Determine the (x, y) coordinate at the center of the cell enclosing the given text.  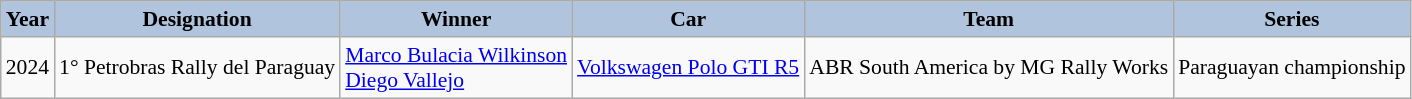
Volkswagen Polo GTI R5 (688, 68)
Paraguayan championship (1292, 68)
Year (28, 19)
Winner (456, 19)
Designation (197, 19)
Marco Bulacia Wilkinson Diego Vallejo (456, 68)
Car (688, 19)
2024 (28, 68)
Team (988, 19)
1° Petrobras Rally del Paraguay (197, 68)
ABR South America by MG Rally Works (988, 68)
Series (1292, 19)
